Scan for the cell matching the given text and deliver its [x, y] coordinate at center. 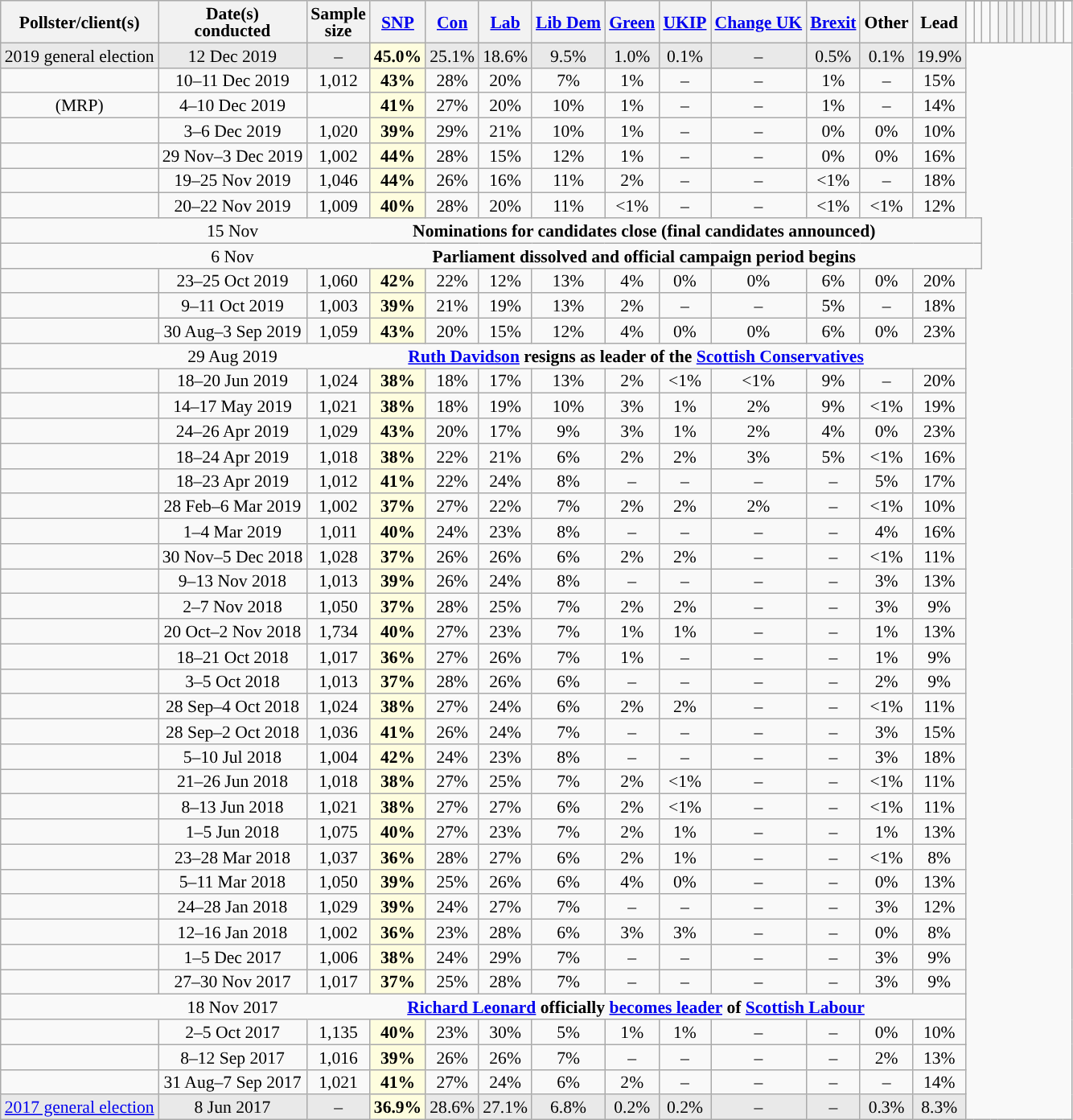
Brexit [833, 22]
45.0% [397, 55]
1,009 [338, 206]
27.1% [505, 1107]
18–20 Jun 2019 [233, 381]
8–13 Jun 2018 [233, 806]
23–25 Oct 2019 [233, 280]
27–30 Nov 2017 [233, 982]
Lead [939, 22]
2019 general election [80, 55]
29 Nov–3 Dec 2019 [233, 156]
1,036 [338, 732]
8 Jun 2017 [233, 1107]
1,060 [338, 280]
36.9% [397, 1107]
30 Nov–5 Dec 2018 [233, 557]
Parliament dissolved and official campaign period begins [644, 256]
1,011 [338, 531]
2017 general election [80, 1107]
1–5 Jun 2018 [233, 832]
2–5 Oct 2017 [233, 1031]
5–10 Jul 2018 [233, 756]
28.6% [452, 1107]
Green [632, 22]
(MRP) [80, 106]
Pollster/client(s) [80, 22]
1,006 [338, 957]
18–21 Oct 2018 [233, 657]
Lib Dem [568, 22]
8–12 Sep 2017 [233, 1057]
2–7 Nov 2018 [233, 607]
1,020 [338, 130]
10–11 Dec 2019 [233, 80]
4–10 Dec 2019 [233, 106]
28 Sep–4 Oct 2018 [233, 706]
20 Oct–2 Nov 2018 [233, 631]
20–22 Nov 2019 [233, 206]
0.3% [886, 1107]
28 Sep–2 Oct 2018 [233, 732]
1–4 Mar 2019 [233, 531]
Con [452, 22]
12–16 Jan 2018 [233, 932]
9–11 Oct 2019 [233, 306]
Nominations for candidates close (final candidates announced) [644, 230]
Lab [505, 22]
1,037 [338, 856]
3–6 Dec 2019 [233, 130]
SNP [397, 22]
0.5% [833, 55]
18 Nov 2017 [233, 1007]
23–28 Mar 2018 [233, 856]
1,135 [338, 1031]
1,004 [338, 756]
15 Nov [233, 230]
Ruth Davidson resigns as leader of the Scottish Conservatives [635, 356]
1,046 [338, 180]
9.5% [568, 55]
Richard Leonard officially becomes leader of Scottish Labour [635, 1007]
19.9% [939, 55]
31 Aug–7 Sep 2017 [233, 1081]
30 Aug–3 Sep 2019 [233, 331]
3–5 Oct 2018 [233, 681]
18–24 Apr 2019 [233, 455]
28 Feb–6 Mar 2019 [233, 507]
25.1% [452, 55]
24–26 Apr 2019 [233, 431]
6.8% [568, 1107]
5–11 Mar 2018 [233, 882]
12 Dec 2019 [233, 55]
29 Aug 2019 [233, 356]
1,003 [338, 306]
1,028 [338, 557]
Date(s)conducted [233, 22]
1–5 Dec 2017 [233, 957]
UKIP [684, 22]
21–26 Jun 2018 [233, 782]
6 Nov [233, 256]
30% [505, 1031]
1,016 [338, 1057]
1,734 [338, 631]
24–28 Jan 2018 [233, 908]
1.0% [632, 55]
Samplesize [338, 22]
8.3% [939, 1107]
Change UK [759, 22]
1,059 [338, 331]
9–13 Nov 2018 [233, 581]
19–25 Nov 2019 [233, 180]
Other [886, 22]
1,075 [338, 832]
14–17 May 2019 [233, 406]
18.6% [505, 55]
18–23 Apr 2019 [233, 481]
